Return [X, Y] of the center of cell containing provided text 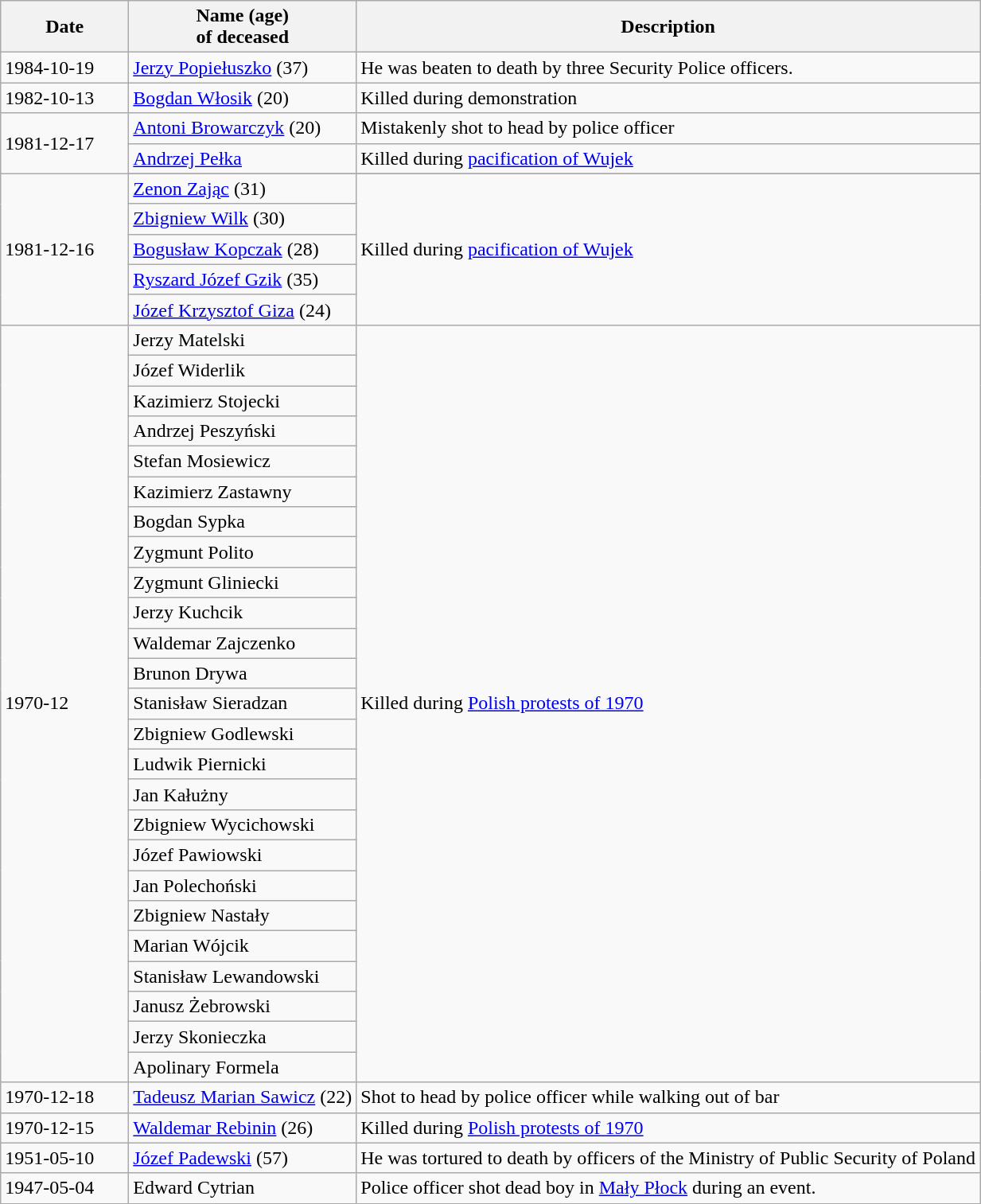
Description [668, 27]
Jerzy Kuchcik [243, 613]
Janusz Żebrowski [243, 1007]
Edward Cytrian [243, 1188]
Police officer shot dead boy in Mały Płock during an event. [668, 1188]
Józef Padewski (57) [243, 1158]
Józef Widerlik [243, 370]
Jerzy Popiełuszko (37) [243, 68]
Mistakenly shot to head by police officer [668, 128]
1951-05-10 [65, 1158]
1970-12-15 [65, 1128]
Zygmunt Polito [243, 552]
Zygmunt Gliniecki [243, 583]
1970-12-18 [65, 1097]
Bogdan Sypka [243, 522]
Andrzej Peszyński [243, 431]
1981-12-17 [65, 143]
1970-12 [65, 703]
Józef Krzysztof Giza (24) [243, 310]
Date [65, 27]
Name (age)of deceased [243, 27]
Stanisław Lewandowski [243, 976]
1982-10-13 [65, 98]
Waldemar Rebinin (26) [243, 1128]
He was tortured to death by officers of the Ministry of Public Security of Poland [668, 1158]
Tadeusz Marian Sawicz (22) [243, 1097]
Zenon Zając (31) [243, 189]
1984-10-19 [65, 68]
Antoni Browarczyk (20) [243, 128]
Waldemar Zajczenko [243, 643]
Marian Wójcik [243, 946]
Józef Pawiowski [243, 855]
Brunon Drywa [243, 673]
Zbigniew Wycichowski [243, 824]
Zbigniew Wilk (30) [243, 219]
Apolinary Formela [243, 1067]
Jan Kałużny [243, 794]
Kazimierz Stojecki [243, 400]
1947-05-04 [65, 1188]
Stefan Mosiewicz [243, 462]
Jan Polechoński [243, 886]
Ludwik Piernicki [243, 764]
1981-12-16 [65, 249]
Zbigniew Nastały [243, 916]
Ryszard Józef Gzik (35) [243, 279]
Bogdan Włosik (20) [243, 98]
Jerzy Matelski [243, 340]
Jerzy Skonieczka [243, 1037]
Killed during demonstration [668, 98]
Stanisław Sieradzan [243, 703]
He was beaten to death by three Security Police officers. [668, 68]
Bogusław Kopczak (28) [243, 249]
Shot to head by police officer while walking out of bar [668, 1097]
Zbigniew Godlewski [243, 734]
Andrzej Pełka [243, 158]
Kazimierz Zastawny [243, 492]
